For the text-containing cell, return its midpoint in (x, y) coordinate format. 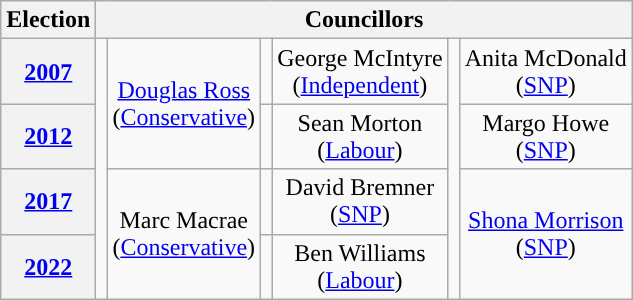
Margo Howe(SNP) (546, 136)
Douglas Ross(Conservative) (184, 104)
Marc Macrae(Conservative) (184, 234)
Councillors (364, 20)
Election (48, 20)
2017 (48, 202)
Shona Morrison(SNP) (546, 234)
2007 (48, 72)
2012 (48, 136)
2022 (48, 266)
George McIntyre(Independent) (360, 72)
Sean Morton(Labour) (360, 136)
Anita McDonald(SNP) (546, 72)
David Bremner(SNP) (360, 202)
Ben Williams(Labour) (360, 266)
